Extract the [x, y] coordinate from the center of the cell holding the provided text.  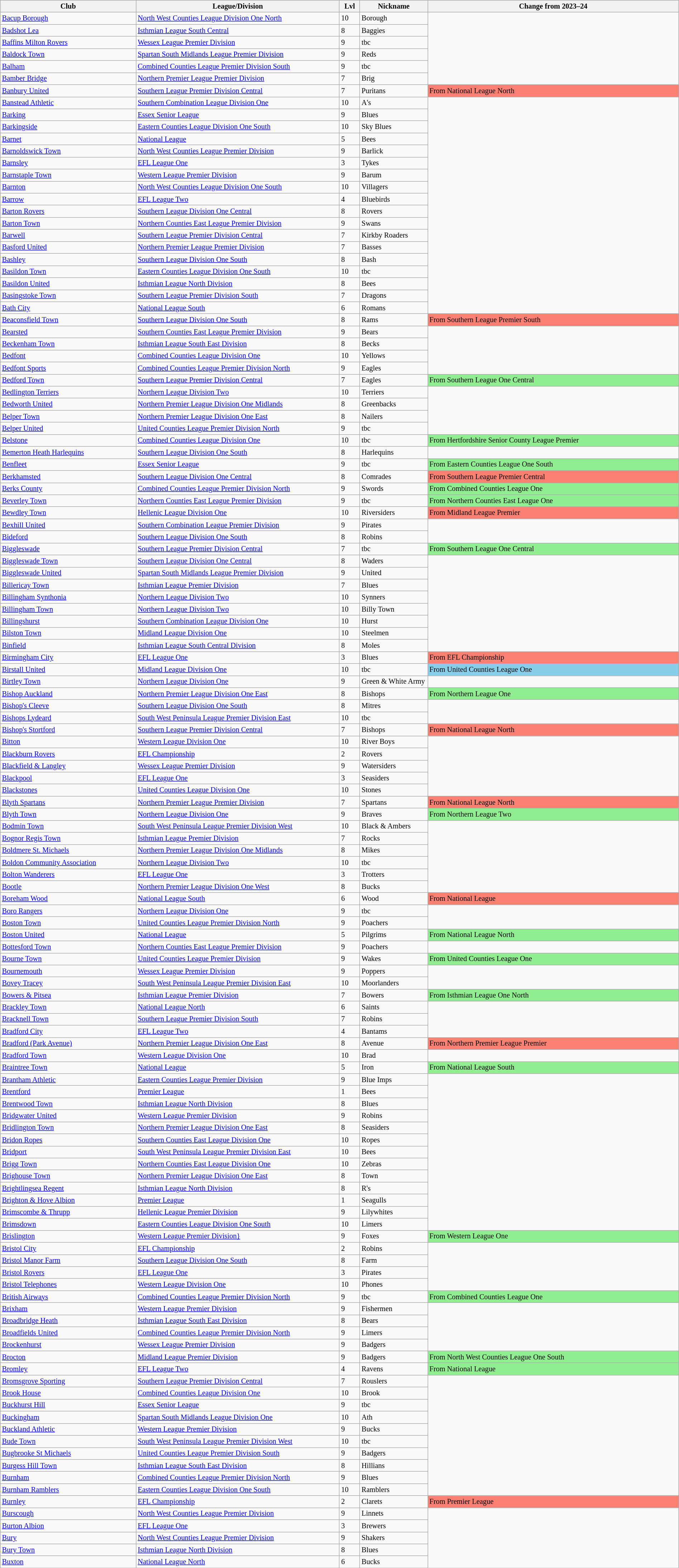
Blackburn Rovers [68, 754]
Bewdley Town [68, 513]
Borough [394, 18]
Tykes [394, 163]
Benfleet [68, 464]
Brixham [68, 1309]
Nailers [394, 416]
From Hertfordshire Senior County League Premier [553, 440]
From Eastern Counties League One South [553, 464]
Burnham [68, 1477]
United Counties League Premier Division [238, 959]
North West Counties League Division One North [238, 18]
From Northern Counties East League One [553, 501]
From North West Counties League One South [553, 1357]
Barkingside [68, 127]
Bilston Town [68, 633]
Binfield [68, 645]
Bognor Regis Town [68, 838]
Bradford (Park Avenue) [68, 1043]
Brentwood Town [68, 1104]
Brimscombe & Thrupp [68, 1212]
Brantham Athletic [68, 1080]
Birstall United [68, 669]
Moorlanders [394, 983]
Iron [394, 1067]
Balham [68, 67]
Steelmen [394, 633]
Foxes [394, 1236]
Bromley [68, 1369]
Bude Town [68, 1441]
Biggleswade Town [68, 561]
Wood [394, 899]
Pilgrims [394, 935]
Bournemouth [68, 971]
Synners [394, 597]
Bovey Tracey [68, 983]
Bantams [394, 1031]
From National League South [553, 1067]
Bowers & Pitsea [68, 995]
Bamber Bridge [68, 78]
Barrow [68, 199]
Baggies [394, 30]
Brockenhurst [68, 1345]
Bolton Wanderers [68, 875]
A's [394, 103]
Burton Albion [68, 1526]
Boreham Wood [68, 899]
Brocton [68, 1357]
Southern Counties East League Division One [238, 1140]
Braintree Town [68, 1067]
R's [394, 1188]
Spartan South Midlands League Division One [238, 1417]
Swords [394, 489]
Bracknell Town [68, 1019]
Blyth Town [68, 814]
Bradford Town [68, 1055]
Bootle [68, 886]
Becks [394, 344]
Beaconsfield Town [68, 320]
Villagers [394, 187]
Banbury United [68, 91]
Ramblers [394, 1490]
Buckingham [68, 1417]
Baldock Town [68, 54]
Burscough [68, 1514]
Bugbrooke St Michaels [68, 1453]
Berkhamsted [68, 477]
Burgess Hill Town [68, 1466]
Basildon United [68, 283]
Bridon Ropes [68, 1140]
Bury Town [68, 1550]
Fishermen [394, 1309]
Southern Combination League Premier Division [238, 525]
Town [394, 1176]
Moles [394, 645]
Puritans [394, 91]
Sky Blues [394, 127]
Bedworth United [68, 404]
Dragons [394, 296]
Mitres [394, 706]
Nickname [394, 6]
From Southern League Premier South [553, 320]
Barnsley [68, 163]
United Counties League Division One [238, 790]
Braves [394, 814]
Barnstaple Town [68, 175]
Northern Premier League Division One West [238, 886]
Trotters [394, 875]
Hellenic League Premier Division [238, 1212]
Midland League Premier Division [238, 1357]
From Midland League Premier [553, 513]
Blackfield & Langley [68, 766]
Blackstones [68, 790]
Brad [394, 1055]
Bitton [68, 742]
Ravens [394, 1369]
Barking [68, 115]
From EFL Championship [553, 658]
Hurst [394, 621]
Banstead Athletic [68, 103]
From Northern League Two [553, 814]
Barwell [68, 235]
Bideford [68, 537]
Buxton [68, 1562]
Lilywhites [394, 1212]
Badshot Lea [68, 30]
Bath City [68, 308]
From Isthmian League One North [553, 995]
Bedfont [68, 356]
Biggleswade United [68, 573]
Billy Town [394, 609]
Buckland Athletic [68, 1429]
Bristol Manor Farm [68, 1261]
Hillians [394, 1466]
Bashley [68, 259]
Green & White Army [394, 682]
Rams [394, 320]
Hellenic League Division One [238, 513]
Bacup Borough [68, 18]
Reds [394, 54]
Bury [68, 1538]
Bedford Town [68, 380]
Beverley Town [68, 501]
Ath [394, 1417]
Bash [394, 259]
Brigg Town [68, 1164]
Barton Town [68, 223]
Boldon Community Association [68, 862]
Mikes [394, 850]
Rocks [394, 838]
Broadfields United [68, 1333]
Black & Ambers [394, 826]
Bearsted [68, 332]
Eastern Counties League Premier Division [238, 1080]
Shakers [394, 1538]
Billingshurst [68, 621]
From Premier League [553, 1502]
Billingham Synthonia [68, 597]
Western League Premier Division} [238, 1236]
Bedfont Sports [68, 368]
Seagulls [394, 1200]
Belstone [68, 440]
Greenbacks [394, 404]
Bluebirds [394, 199]
Brighouse Town [68, 1176]
League/Division [238, 6]
Basingstoke Town [68, 296]
Bridgwater United [68, 1116]
British Airways [68, 1297]
Boldmere St. Michaels [68, 850]
Barton Rovers [68, 211]
Bishops Lydeard [68, 718]
Ropes [394, 1140]
Basford United [68, 247]
United [394, 573]
Boston United [68, 935]
Swans [394, 223]
Barlick [394, 151]
Brig [394, 78]
Bristol Rovers [68, 1272]
Change from 2023–24 [553, 6]
Buckhurst Hill [68, 1405]
Saints [394, 1007]
Bishop Auckland [68, 694]
Brentford [68, 1091]
Clarets [394, 1502]
Bristol Telephones [68, 1285]
Birtley Town [68, 682]
Blyth Spartans [68, 802]
Blackpool [68, 778]
Belper United [68, 428]
Blue Imps [394, 1080]
Terriers [394, 392]
Phones [394, 1285]
Barnoldswick Town [68, 151]
Bexhill United [68, 525]
Burnham Ramblers [68, 1490]
Bodmin Town [68, 826]
Broadbridge Heath [68, 1321]
Brook [394, 1393]
Avenue [394, 1043]
Bromsgrove Sporting [68, 1381]
Belper Town [68, 416]
Bemerton Heath Harlequins [68, 453]
Comrades [394, 477]
Waders [394, 561]
From Northern League One [553, 694]
Southern Counties East League Premier Division [238, 332]
Barum [394, 175]
Zebras [394, 1164]
Beckenham Town [68, 344]
Berks County [68, 489]
Brislington [68, 1236]
North West Counties League Division One South [238, 187]
Watersiders [394, 766]
Riversiders [394, 513]
Basses [394, 247]
Brackley Town [68, 1007]
Boro Rangers [68, 911]
Brewers [394, 1526]
From Southern League Premier Central [553, 477]
From Western League One [553, 1236]
Isthmian League South Central [238, 30]
Farm [394, 1261]
Wakes [394, 959]
River Boys [394, 742]
From Northern Premier League Premier [553, 1043]
Birmingham City [68, 658]
Combined Counties League Premier Division South [238, 67]
Barnton [68, 187]
Bradford City [68, 1031]
Spartans [394, 802]
Linnets [394, 1514]
Billericay Town [68, 585]
Biggleswade [68, 549]
Brook House [68, 1393]
Bishop's Stortford [68, 730]
Bristol City [68, 1248]
Bourne Town [68, 959]
Billingham Town [68, 609]
Brimsdown [68, 1224]
Bedlington Terriers [68, 392]
Burnley [68, 1502]
Bridlington Town [68, 1128]
United Counties League Premier Division South [238, 1453]
Bishop's Cleeve [68, 706]
Kirkby Roaders [394, 235]
Boston Town [68, 923]
Lvl [350, 6]
Baffins Milton Rovers [68, 42]
Rouslers [394, 1381]
Yellows [394, 356]
Bottesford Town [68, 947]
Barnet [68, 139]
Isthmian League South Central Division [238, 645]
Romans [394, 308]
Harlequins [394, 453]
Stones [394, 790]
Bowers [394, 995]
Bridport [68, 1152]
Basildon Town [68, 272]
Brightlingsea Regent [68, 1188]
Club [68, 6]
Northern Counties East League Division One [238, 1164]
Poppers [394, 971]
Brighton & Hove Albion [68, 1200]
